Search for the cell housing the specified text and yield its (x, y) center coordinate. 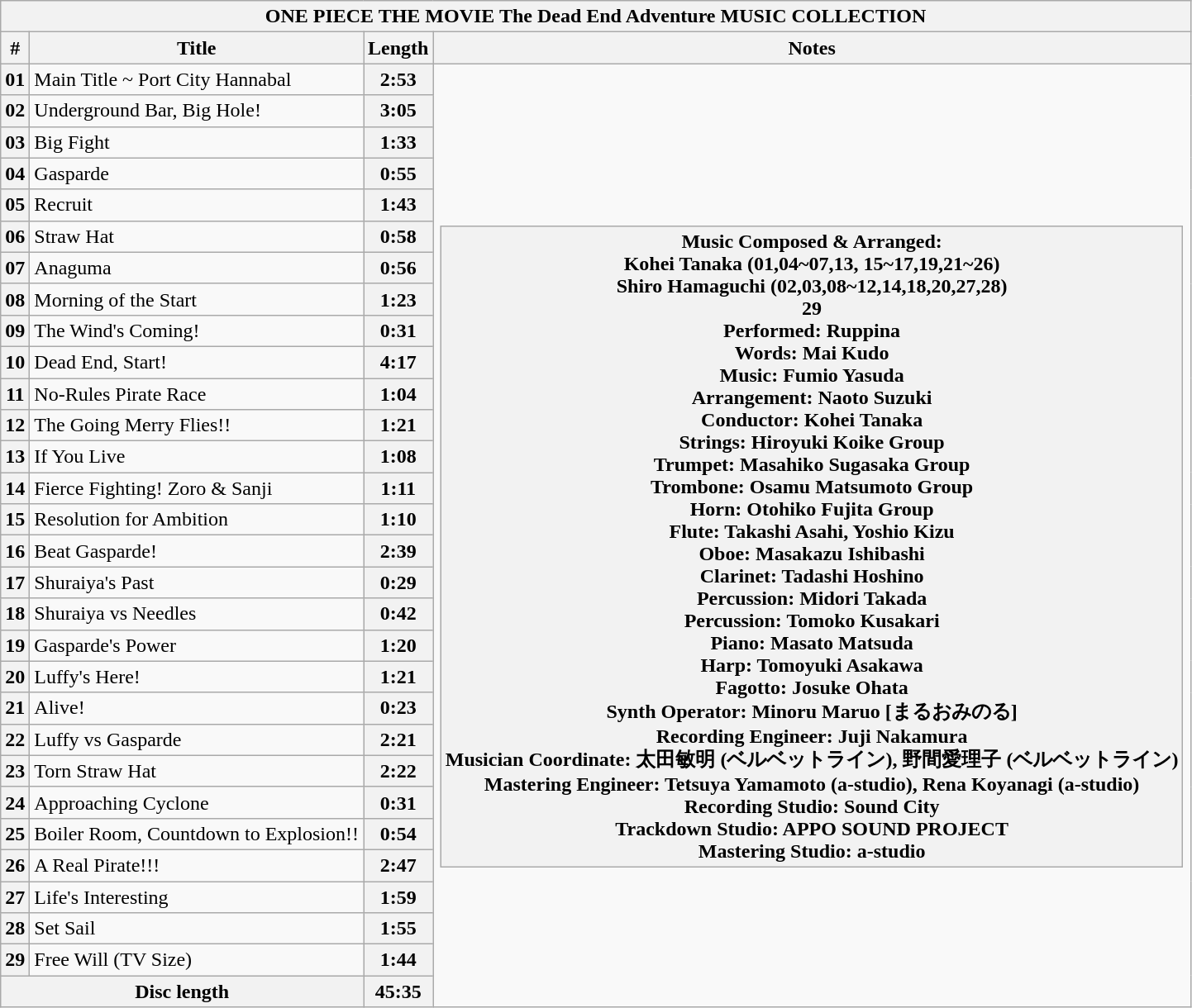
Torn Straw Hat (197, 771)
1:59 (398, 896)
0:23 (398, 708)
2:22 (398, 771)
0:55 (398, 174)
4:17 (398, 362)
0:42 (398, 614)
Approaching Cyclone (197, 802)
Length (398, 48)
Main Title ~ Port City Hannabal (197, 79)
1:04 (398, 394)
Straw Hat (197, 236)
Luffy's Here! (197, 677)
1:10 (398, 520)
Gasparde's Power (197, 645)
16 (15, 551)
0:54 (398, 834)
Morning of the Start (197, 299)
02 (15, 111)
Fierce Fighting! Zoro & Sanji (197, 488)
12 (15, 426)
Disc length (182, 991)
Set Sail (197, 929)
Recruit (197, 205)
27 (15, 896)
0:58 (398, 236)
19 (15, 645)
2:47 (398, 865)
Shuraiya's Past (197, 582)
Boiler Room, Countdown to Explosion!! (197, 834)
13 (15, 457)
# (15, 48)
08 (15, 299)
26 (15, 865)
14 (15, 488)
The Going Merry Flies!! (197, 426)
1:43 (398, 205)
1:23 (398, 299)
09 (15, 330)
If You Live (197, 457)
22 (15, 739)
1:08 (398, 457)
Anaguma (197, 268)
1:20 (398, 645)
Luffy vs Gasparde (197, 739)
1:44 (398, 960)
05 (15, 205)
ONE PIECE THE MOVIE The Dead End Adventure MUSIC COLLECTION (595, 17)
20 (15, 677)
0:56 (398, 268)
10 (15, 362)
28 (15, 929)
04 (15, 174)
2:53 (398, 79)
0:29 (398, 582)
2:21 (398, 739)
Alive! (197, 708)
01 (15, 79)
29 (15, 960)
23 (15, 771)
1:11 (398, 488)
1:33 (398, 142)
Shuraiya vs Needles (197, 614)
Gasparde (197, 174)
15 (15, 520)
1:55 (398, 929)
21 (15, 708)
07 (15, 268)
3:05 (398, 111)
No-Rules Pirate Race (197, 394)
Underground Bar, Big Hole! (197, 111)
03 (15, 142)
06 (15, 236)
Title (197, 48)
Beat Gasparde! (197, 551)
The Wind's Coming! (197, 330)
17 (15, 582)
Notes (812, 48)
24 (15, 802)
11 (15, 394)
45:35 (398, 991)
25 (15, 834)
A Real Pirate!!! (197, 865)
Life's Interesting (197, 896)
18 (15, 614)
Free Will (TV Size) (197, 960)
Dead End, Start! (197, 362)
Big Fight (197, 142)
2:39 (398, 551)
Resolution for Ambition (197, 520)
